Return the (X, Y) coordinate for the center point of the cell that contains the specified text.  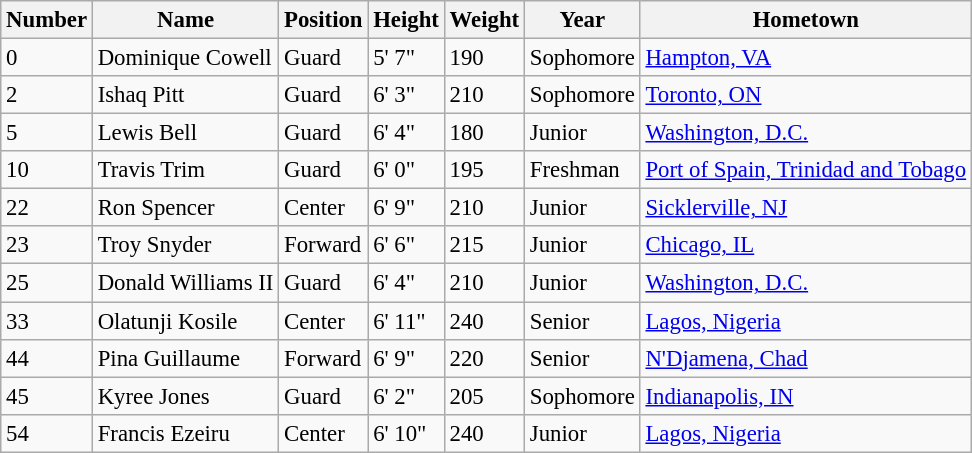
Toronto, ON (806, 95)
0 (47, 58)
Name (185, 20)
6' 11" (406, 321)
Hampton, VA (806, 58)
Pina Guillaume (185, 358)
45 (47, 396)
Chicago, IL (806, 245)
Indianapolis, IN (806, 396)
22 (47, 208)
6' 3" (406, 95)
Freshman (582, 170)
10 (47, 170)
Lewis Bell (185, 133)
205 (484, 396)
215 (484, 245)
220 (484, 358)
6' 0" (406, 170)
Position (324, 20)
Ishaq Pitt (185, 95)
23 (47, 245)
Year (582, 20)
44 (47, 358)
190 (484, 58)
Number (47, 20)
5 (47, 133)
Travis Trim (185, 170)
Troy Snyder (185, 245)
Francis Ezeiru (185, 433)
6' 10" (406, 433)
Olatunji Kosile (185, 321)
6' 6" (406, 245)
Kyree Jones (185, 396)
Height (406, 20)
Sicklerville, NJ (806, 208)
6' 2" (406, 396)
Dominique Cowell (185, 58)
25 (47, 283)
Weight (484, 20)
N'Djamena, Chad (806, 358)
54 (47, 433)
180 (484, 133)
Hometown (806, 20)
Port of Spain, Trinidad and Tobago (806, 170)
33 (47, 321)
5' 7" (406, 58)
Ron Spencer (185, 208)
Donald Williams II (185, 283)
2 (47, 95)
195 (484, 170)
